For the text-containing cell, return its midpoint in (x, y) coordinate format. 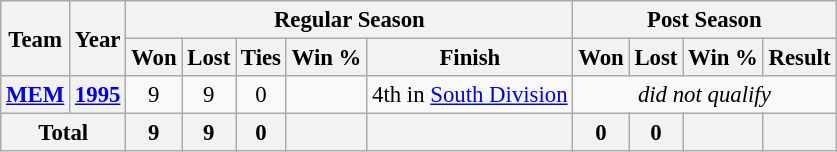
Year (98, 38)
Result (800, 58)
Team (36, 38)
Total (64, 133)
4th in South Division (470, 95)
Regular Season (350, 20)
MEM (36, 95)
Finish (470, 58)
Post Season (704, 20)
did not qualify (704, 95)
Ties (262, 58)
1995 (98, 95)
